Pinpoint the cell where the given text exists, returning its (X, Y) midpoint coordinate. 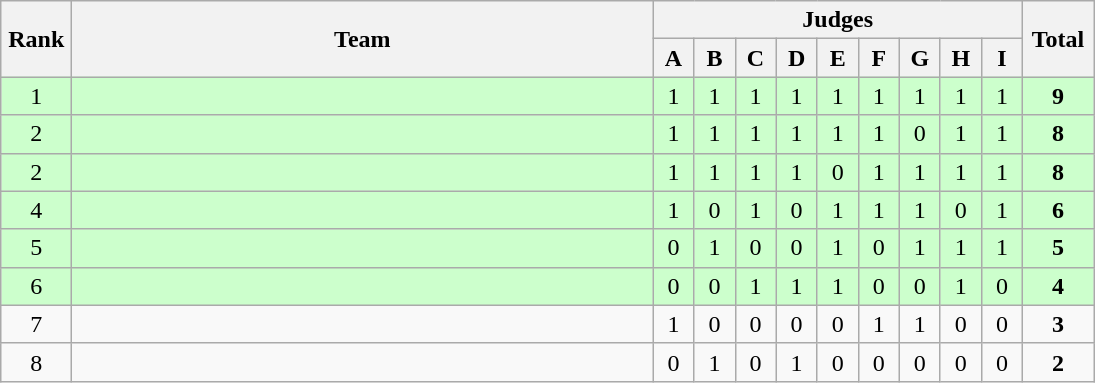
D (796, 58)
F (878, 58)
C (756, 58)
Team (362, 39)
3 (1058, 324)
Judges (838, 20)
B (714, 58)
Total (1058, 39)
7 (36, 324)
E (838, 58)
I (1002, 58)
A (674, 58)
9 (1058, 96)
H (960, 58)
Rank (36, 39)
G (920, 58)
